Extract the (X, Y) coordinate from the center of the cell holding the provided text.  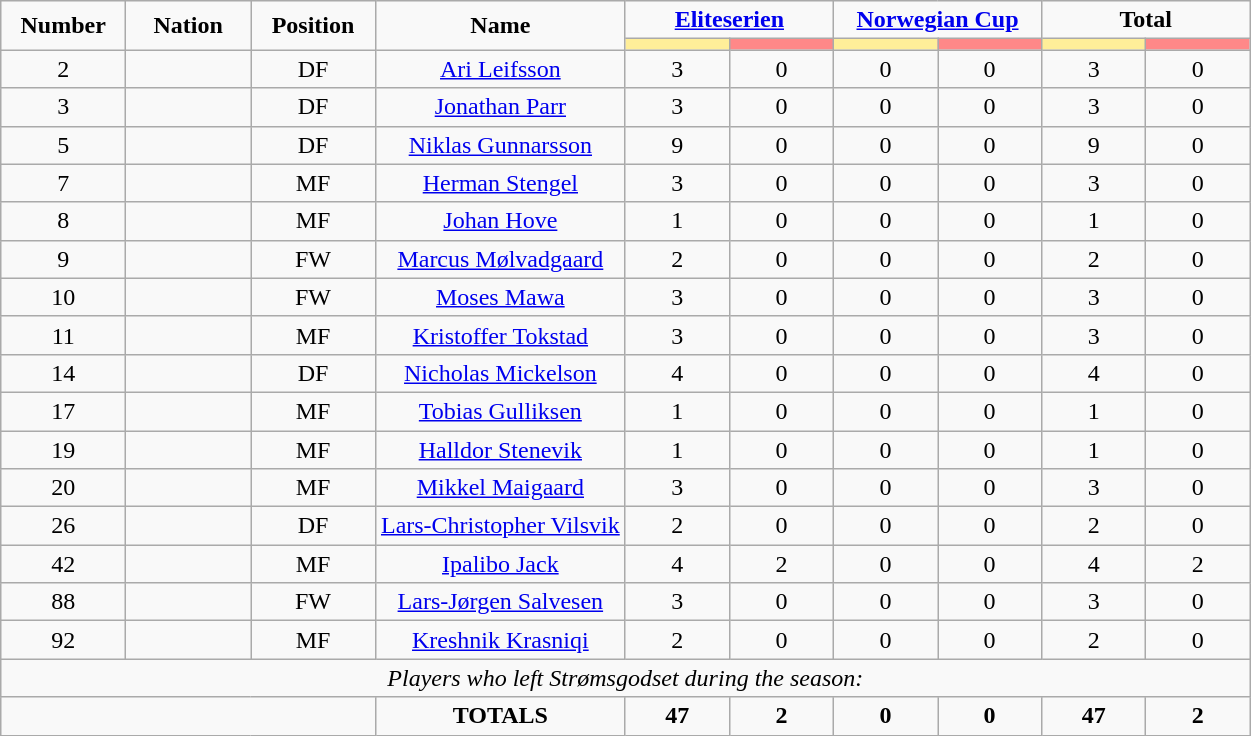
10 (64, 297)
Nicholas Mickelson (500, 373)
Tobias Gulliksen (500, 411)
92 (64, 640)
26 (64, 526)
TOTALS (500, 716)
20 (64, 488)
Nation (188, 26)
7 (64, 183)
Lars-Jørgen Salvesen (500, 602)
Eliteserien (729, 20)
Niklas Gunnarsson (500, 145)
5 (64, 145)
Ipalibo Jack (500, 564)
11 (64, 335)
Jonathan Parr (500, 107)
8 (64, 221)
Number (64, 26)
19 (64, 449)
17 (64, 411)
Ari Leifsson (500, 69)
Lars-Christopher Vilsvik (500, 526)
Kristoffer Tokstad (500, 335)
Position (314, 26)
Marcus Mølvadgaard (500, 259)
Kreshnik Krasniqi (500, 640)
Total (1146, 20)
Norwegian Cup (937, 20)
Name (500, 26)
Halldor Stenevik (500, 449)
14 (64, 373)
Moses Mawa (500, 297)
Herman Stengel (500, 183)
Mikkel Maigaard (500, 488)
88 (64, 602)
42 (64, 564)
Johan Hove (500, 221)
Players who left Strømsgodset during the season: (626, 678)
